From the cell containing the given text, extract its center point as (X, Y) coordinate. 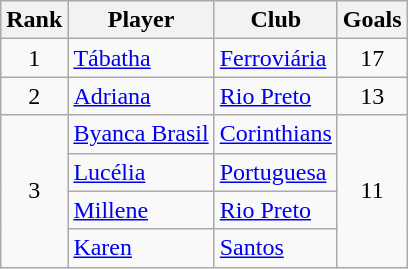
Adriana (141, 96)
Lucélia (141, 172)
Goals (372, 20)
Corinthians (276, 134)
Rank (34, 20)
Club (276, 20)
Ferroviária (276, 58)
2 (34, 96)
3 (34, 191)
17 (372, 58)
13 (372, 96)
Millene (141, 210)
Byanca Brasil (141, 134)
Player (141, 20)
Portuguesa (276, 172)
Karen (141, 248)
Tábatha (141, 58)
Santos (276, 248)
1 (34, 58)
11 (372, 191)
